Output the (X, Y) coordinate of the center of the cell containing the given text.  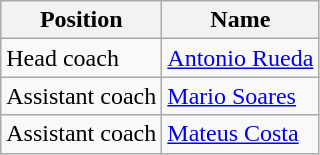
Mario Soares (240, 96)
Antonio Rueda (240, 58)
Position (82, 20)
Head coach (82, 58)
Mateus Costa (240, 134)
Name (240, 20)
